Search for the cell housing the specified text and yield its (x, y) center coordinate. 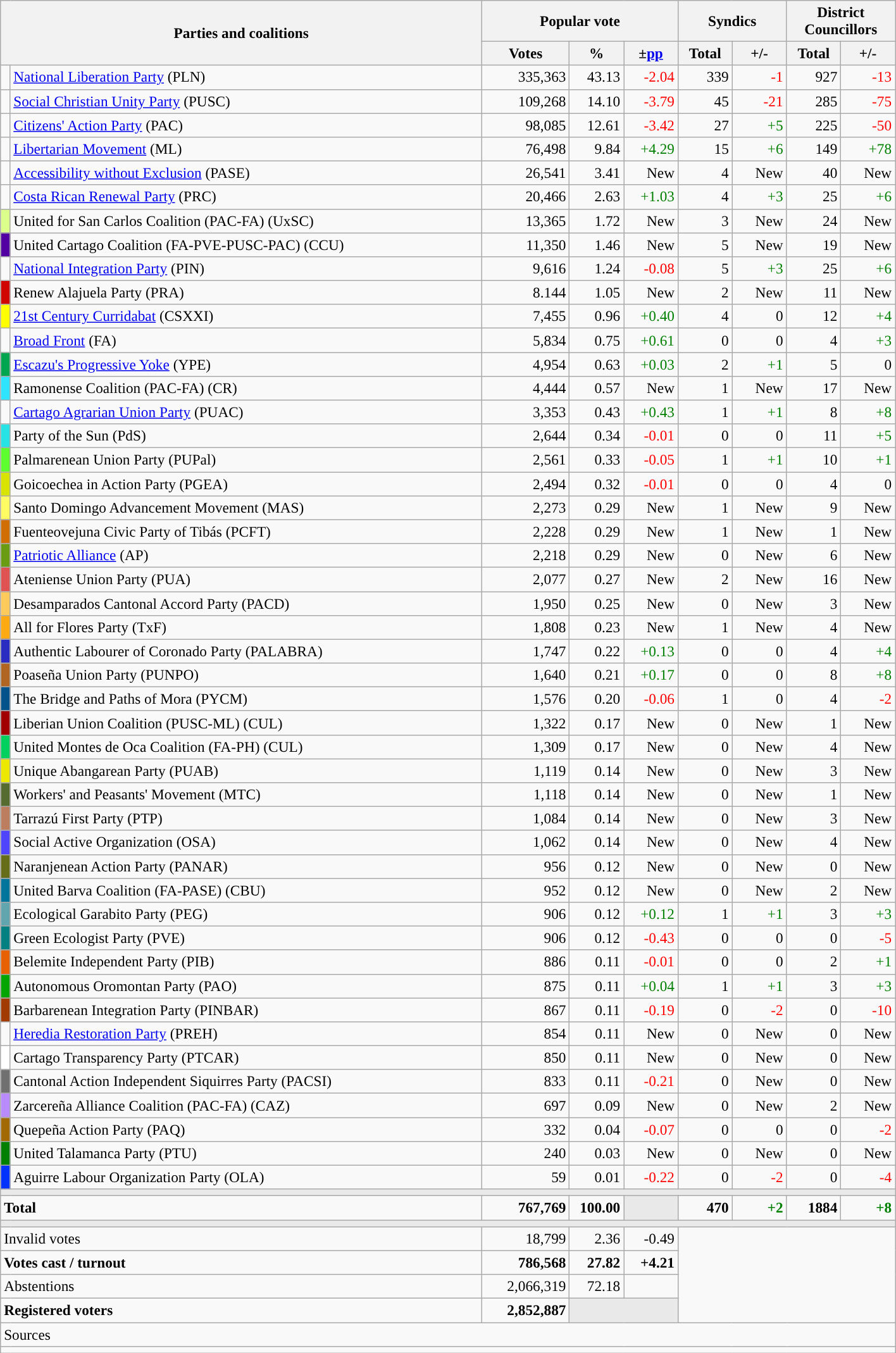
17 (814, 388)
1,118 (526, 794)
-75 (868, 101)
District Councillors (841, 20)
+0.61 (651, 340)
11,350 (526, 244)
3,353 (526, 412)
867 (526, 1009)
0.21 (597, 675)
% (597, 53)
+0.12 (651, 914)
2,561 (526, 459)
5,834 (526, 340)
240 (526, 1153)
0.33 (597, 459)
Social Active Organization (OSA) (246, 842)
Naranjenean Action Party (PANAR) (246, 866)
Desamparados Cantonal Accord Party (PACD) (246, 603)
Syndics (732, 20)
-0.05 (651, 459)
+0.04 (651, 986)
98,085 (526, 125)
+0.17 (651, 675)
1,062 (526, 842)
Barbarenean Integration Party (PINBAR) (246, 1009)
1.46 (597, 244)
6 (814, 555)
2,066,319 (526, 1286)
±pp (651, 53)
2,494 (526, 483)
786,568 (526, 1263)
0.63 (597, 364)
21st Century Curridabat (CSXXI) (246, 316)
-0.49 (651, 1238)
National Integration Party (PIN) (246, 268)
9 (814, 508)
-4 (868, 1177)
United Barva Coalition (FA-PASE) (CBU) (246, 890)
-0.21 (651, 1082)
13,365 (526, 221)
National Liberation Party (PLN) (246, 77)
0.03 (597, 1153)
335,363 (526, 77)
Heredia Restoration Party (PREH) (246, 1033)
Votes (526, 53)
875 (526, 986)
1,084 (526, 818)
4,444 (526, 388)
Santo Domingo Advancement Movement (MAS) (246, 508)
149 (814, 149)
1,576 (526, 699)
43.13 (597, 77)
-0.07 (651, 1129)
Autonomous Oromontan Party (PAO) (246, 986)
Cartago Transparency Party (PTCAR) (246, 1057)
12.61 (597, 125)
0.34 (597, 436)
Goicoechea in Action Party (PGEA) (246, 483)
59 (526, 1177)
Fuenteovejuna Civic Party of Tibás (PCFT) (246, 532)
Aguirre Labour Organization Party (OLA) (246, 1177)
12 (814, 316)
72.18 (597, 1286)
+1.03 (651, 197)
Workers' and Peasants' Movement (MTC) (246, 794)
Libertarian Movement (ML) (246, 149)
-3.79 (651, 101)
76,498 (526, 149)
952 (526, 890)
Citizens' Action Party (PAC) (246, 125)
Ramonense Coalition (PAC-FA) (CR) (246, 388)
-0.43 (651, 938)
Cantonal Action Independent Siquirres Party (PACSI) (246, 1082)
Ecological Garabito Party (PEG) (246, 914)
Ateniense Union Party (PUA) (246, 579)
0.22 (597, 651)
1,322 (526, 723)
0.57 (597, 388)
26,541 (526, 173)
Broad Front (FA) (246, 340)
Unique Abangarean Party (PUAB) (246, 770)
-3.42 (651, 125)
Parties and coalitions (242, 33)
0.09 (597, 1105)
United Montes de Oca Coalition (FA-PH) (CUL) (246, 747)
0.96 (597, 316)
All for Flores Party (TxF) (246, 627)
+2 (759, 1207)
956 (526, 866)
100.00 (597, 1207)
20,466 (526, 197)
Abstentions (242, 1286)
2,218 (526, 555)
697 (526, 1105)
1884 (814, 1207)
0.23 (597, 627)
109,268 (526, 101)
2,273 (526, 508)
Invalid votes (242, 1238)
1,950 (526, 603)
Poaseña Union Party (PUNPO) (246, 675)
-0.06 (651, 699)
2,644 (526, 436)
+0.43 (651, 412)
1.24 (597, 268)
-21 (759, 101)
1,808 (526, 627)
0.04 (597, 1129)
285 (814, 101)
2,852,887 (526, 1310)
470 (705, 1207)
-10 (868, 1009)
4,954 (526, 364)
Palmarenean Union Party (PUPal) (246, 459)
Zarcereña Alliance Coalition (PAC-FA) (CAZ) (246, 1105)
833 (526, 1082)
2,077 (526, 579)
Belemite Independent Party (PIB) (246, 962)
850 (526, 1057)
Authentic Labourer of Coronado Party (PALABRA) (246, 651)
Tarrazú First Party (PTP) (246, 818)
0.20 (597, 699)
Accessibility without Exclusion (PASE) (246, 173)
2,228 (526, 532)
9,616 (526, 268)
886 (526, 962)
767,769 (526, 1207)
0.75 (597, 340)
1,309 (526, 747)
225 (814, 125)
854 (526, 1033)
+0.40 (651, 316)
+0.13 (651, 651)
-0.22 (651, 1177)
Quepeña Action Party (PAQ) (246, 1129)
927 (814, 77)
-0.08 (651, 268)
-2.04 (651, 77)
339 (705, 77)
Liberian Union Coalition (PUSC-ML) (CUL) (246, 723)
Cartago Agrarian Union Party (PUAC) (246, 412)
-0.19 (651, 1009)
0.01 (597, 1177)
United Talamanca Party (PTU) (246, 1153)
+4.29 (651, 149)
Votes cast / turnout (242, 1263)
1,640 (526, 675)
8.144 (526, 292)
27 (705, 125)
45 (705, 101)
-1 (759, 77)
Registered voters (242, 1310)
0.25 (597, 603)
+78 (868, 149)
1.72 (597, 221)
9.84 (597, 149)
0.32 (597, 483)
Party of the Sun (PdS) (246, 436)
2.63 (597, 197)
27.82 (597, 1263)
16 (814, 579)
Renew Alajuela Party (PRA) (246, 292)
United for San Carlos Coalition (PAC-FA) (UxSC) (246, 221)
-50 (868, 125)
+0.03 (651, 364)
Costa Rican Renewal Party (PRC) (246, 197)
0.43 (597, 412)
United Cartago Coalition (FA-PVE-PUSC-PAC) (CCU) (246, 244)
3.41 (597, 173)
18,799 (526, 1238)
0.27 (597, 579)
332 (526, 1129)
+4.21 (651, 1263)
Escazu's Progressive Yoke (YPE) (246, 364)
Popular vote (580, 20)
-13 (868, 77)
1,119 (526, 770)
The Bridge and Paths of Mora (PYCM) (246, 699)
19 (814, 244)
1.05 (597, 292)
15 (705, 149)
1,747 (526, 651)
Sources (448, 1334)
14.10 (597, 101)
7,455 (526, 316)
24 (814, 221)
Green Ecologist Party (PVE) (246, 938)
Social Christian Unity Party (PUSC) (246, 101)
10 (814, 459)
-5 (868, 938)
Patriotic Alliance (AP) (246, 555)
2.36 (597, 1238)
40 (814, 173)
